Output the [X, Y] coordinate of the center of the cell containing the given text.  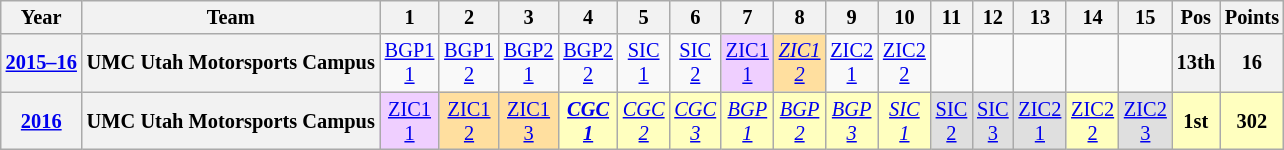
CGC2 [644, 121]
1 [410, 17]
8 [800, 17]
16 [1252, 63]
BGP21 [529, 63]
2016 [42, 121]
BGP3 [852, 121]
2 [469, 17]
11 [952, 17]
302 [1252, 121]
CGC3 [695, 121]
BGP1 [748, 121]
BGP2 [800, 121]
Team [231, 17]
6 [695, 17]
BGP22 [588, 63]
13th [1196, 63]
ZIC13 [529, 121]
10 [904, 17]
15 [1146, 17]
ZIC23 [1146, 121]
BGP11 [410, 63]
13 [1040, 17]
14 [1092, 17]
1st [1196, 121]
3 [529, 17]
SIC3 [992, 121]
7 [748, 17]
Year [42, 17]
Points [1252, 17]
CGC1 [588, 121]
BGP12 [469, 63]
5 [644, 17]
4 [588, 17]
2015–16 [42, 63]
Pos [1196, 17]
12 [992, 17]
9 [852, 17]
